For the text-containing cell, return its midpoint in (X, Y) coordinate format. 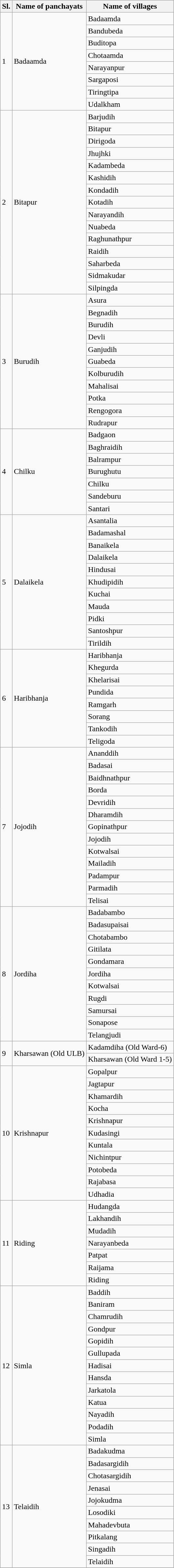
13 (6, 1506)
Narayandih (130, 215)
Banaikela (130, 545)
Name of villages (130, 6)
Kuchai (130, 594)
Chotasargidih (130, 1476)
Teligoda (130, 741)
Ramgarh (130, 704)
Badakudma (130, 1451)
Nichintpur (130, 1158)
Hadisai (130, 1366)
Dirigoda (130, 141)
Baniram (130, 1304)
Katua (130, 1402)
Devridih (130, 802)
Kolburudih (130, 374)
Badasai (130, 766)
Dharamdih (130, 815)
Telangjudi (130, 1035)
Kocha (130, 1108)
Badamashal (130, 533)
Borda (130, 790)
Kashidih (130, 178)
Khegurda (130, 668)
Badabambo (130, 912)
Parmadih (130, 888)
Patpat (130, 1255)
Pitkalang (130, 1537)
Sl. (6, 6)
Jagtapur (130, 1084)
12 (6, 1365)
Sandeburu (130, 496)
Raijama (130, 1268)
Tiringtipa (130, 92)
8 (6, 973)
Rengogora (130, 410)
9 (6, 1053)
Gullupada (130, 1353)
Hindusai (130, 570)
Mahalisai (130, 386)
Jarkatola (130, 1390)
Saharbeda (130, 263)
Padampur (130, 876)
Balrampur (130, 459)
Raghunathpur (130, 239)
Raidih (130, 251)
Chamrudih (130, 1316)
Santari (130, 508)
Baidhnathpur (130, 778)
Kotadih (130, 202)
Lakhandih (130, 1219)
3 (6, 362)
Singadih (130, 1549)
Sargaposi (130, 80)
Samursai (130, 1010)
Gopalpur (130, 1072)
Kondadih (130, 190)
Udalkham (130, 104)
Kuntala (130, 1145)
Ganjudih (130, 349)
Kadamdiha (Old Ward-6) (130, 1047)
Kudasingi (130, 1133)
Pidki (130, 619)
Mahadevbuta (130, 1525)
Name of panchayats (49, 6)
Guabeda (130, 362)
Narayanpur (130, 68)
Devli (130, 337)
Podadih (130, 1427)
Tirildih (130, 643)
Hudangda (130, 1206)
Tankodih (130, 729)
Telisai (130, 900)
Nuabeda (130, 227)
7 (6, 827)
Sonapose (130, 1023)
Badasargidih (130, 1463)
Begnadih (130, 312)
1 (6, 61)
Buditopa (130, 43)
Silpingda (130, 288)
Kadambeda (130, 166)
Narayanbeda (130, 1243)
Baddih (130, 1292)
11 (6, 1243)
2 (6, 202)
Badgaon (130, 435)
Santoshpur (130, 631)
Burughutu (130, 472)
Nayadih (130, 1415)
Potobeda (130, 1170)
Gitilata (130, 949)
Pundida (130, 692)
Khelarisai (130, 680)
Asura (130, 300)
Sorang (130, 716)
Mauda (130, 606)
Rugdi (130, 998)
Badasupaisai (130, 925)
Bandubeda (130, 31)
Chotaamda (130, 55)
Barjudih (130, 116)
Gondamara (130, 962)
6 (6, 698)
Baghraidih (130, 447)
Kharsawan (Old Ward 1-5) (130, 1059)
Asantalia (130, 521)
Jojokudma (130, 1500)
Gopidih (130, 1341)
Jenasai (130, 1488)
Gondpur (130, 1329)
Mailadih (130, 863)
Sidmakudar (130, 276)
5 (6, 582)
Kharsawan (Old ULB) (49, 1053)
Rudrapur (130, 423)
Potka (130, 398)
Khamardih (130, 1096)
Ananddih (130, 753)
4 (6, 472)
Khudipidih (130, 582)
Losodiki (130, 1512)
Hansda (130, 1378)
10 (6, 1133)
Mudadih (130, 1231)
Udhadia (130, 1194)
Jhujhki (130, 153)
Chotabambo (130, 937)
Gopinathpur (130, 827)
Rajabasa (130, 1182)
